Scan for the cell matching the given text and deliver its [X, Y] coordinate at center. 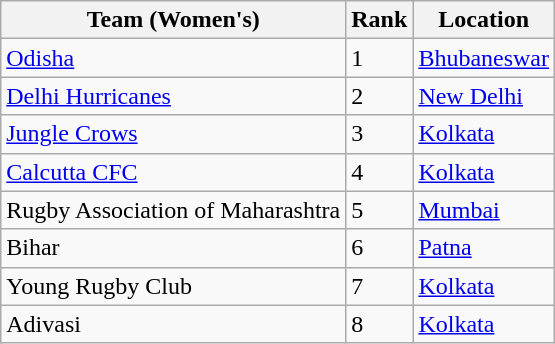
Bihar [174, 248]
4 [380, 172]
Mumbai [484, 210]
2 [380, 96]
Odisha [174, 58]
Calcutta CFC [174, 172]
Jungle Crows [174, 134]
Young Rugby Club [174, 286]
Delhi Hurricanes [174, 96]
Rugby Association of Maharashtra [174, 210]
5 [380, 210]
Rank [380, 20]
Team (Women's) [174, 20]
8 [380, 324]
3 [380, 134]
Adivasi [174, 324]
Bhubaneswar [484, 58]
New Delhi [484, 96]
Location [484, 20]
6 [380, 248]
Patna [484, 248]
1 [380, 58]
7 [380, 286]
